Search for the cell housing the specified text and yield its [X, Y] center coordinate. 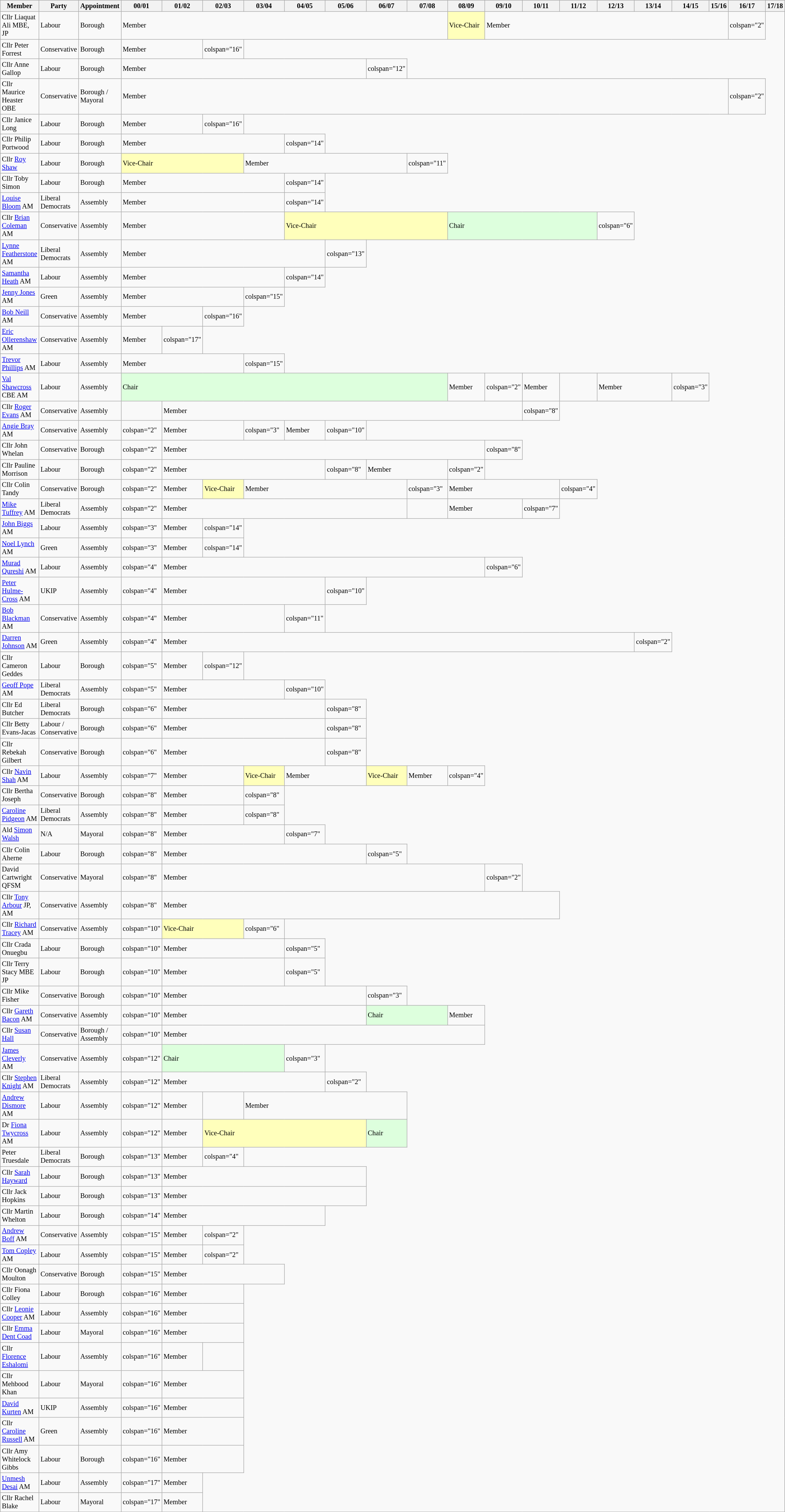
Borough / Assembly [100, 1035]
Cllr Ed Butcher [20, 709]
Cllr Navin Shah AM [20, 775]
Cllr Leonie Cooper AM [20, 1313]
06/07 [386, 6]
07/08 [427, 6]
Louise Bloom AM [20, 202]
Cllr John Whelan [20, 450]
Jenny Jones AM [20, 297]
Caroline Pidgeon AM [20, 815]
Peter Truesdale [20, 1157]
Cllr Roy Shaw [20, 163]
Cllr Jack Hopkins [20, 1196]
Cllr Anne Gallop [20, 68]
11/12 [578, 6]
Tom Copley AM [20, 1255]
Bob Blackman AM [20, 618]
Cllr Mehbood Khan [20, 1384]
Cllr Pauline Morrison [20, 469]
10/11 [541, 6]
Cllr Emma Dent Coad [20, 1333]
Cllr Colin Tandy [20, 489]
15/16 [719, 6]
Cllr Liaquat Ali MBE, JP [20, 25]
Cllr Tony Arbour JP, AM [20, 905]
Cllr Gareth Bacon AM [20, 1015]
Cllr Betty Evans-Jacas [20, 728]
Cllr Rachel Blake [20, 1502]
Cllr Terry Stacy MBE JP [20, 972]
Trevor Phillips AM [20, 364]
Andrew Dismore AM [20, 1105]
Cllr Philip Portwood [20, 143]
Cllr Toby Simon [20, 183]
Cllr Mike Fisher [20, 996]
Cllr Rebekah Gilbert [20, 752]
13/14 [653, 6]
Geoff Pope AM [20, 689]
Cllr Susan Hall [20, 1035]
Lynne Featherstone AM [20, 254]
Labour / Conservative [59, 728]
02/03 [223, 6]
Cllr Caroline Russell AM [20, 1431]
Cllr Martin Whelton [20, 1215]
Cllr Sarah Hayward [20, 1176]
Angie Bray AM [20, 430]
Dr Fiona Twycross AM [20, 1133]
Cllr Janice Long [20, 124]
Cllr Amy Whitelock Gibbs [20, 1459]
00/01 [141, 6]
Cllr Cameron Geddes [20, 666]
John Biggs AM [20, 528]
Mike Tuffrey AM [20, 508]
14/15 [690, 6]
05/06 [346, 6]
Cllr Peter Forrest [20, 49]
17/18 [775, 6]
09/10 [504, 6]
Unmesh Desai AM [20, 1482]
Cllr Oonagh Moulton [20, 1274]
Cllr Richard Tracey AM [20, 929]
Noel Lynch AM [20, 548]
James Cleverly AM [20, 1058]
Cllr Bertha Joseph [20, 795]
Andrew Boff AM [20, 1235]
Cllr Crada Onuegbu [20, 948]
Party [59, 6]
Murad Qureshi AM [20, 567]
David Cartwright QFSM [20, 878]
03/04 [264, 6]
Cllr Brian Coleman AM [20, 226]
David Kurten AM [20, 1408]
Samantha Heath AM [20, 277]
Cllr Stephen Knight AM [20, 1082]
08/09 [466, 6]
16/17 [747, 6]
Cllr Maurice Heaster OBE [20, 96]
04/05 [305, 6]
Darren Johnson AM [20, 642]
Bob Neill AM [20, 316]
N/A [59, 834]
Cllr Fiona Colley [20, 1294]
Appointment [100, 6]
Eric Ollerenshaw AM [20, 340]
01/02 [182, 6]
Ald Simon Walsh [20, 834]
Cllr Colin Aherne [20, 854]
12/13 [616, 6]
Val Shawcross CBE AM [20, 387]
Cllr Florence Eshalomi [20, 1356]
Cllr Roger Evans AM [20, 411]
Peter Hulme-Cross AM [20, 591]
Borough / Mayoral [100, 96]
